Locate the cell with the specified text and output its [x, y] center coordinate. 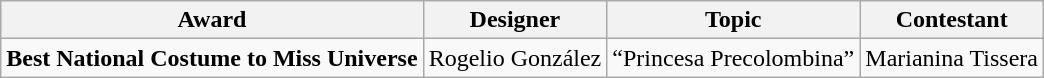
“Princesa Precolombina” [734, 58]
Marianina Tissera [952, 58]
Rogelio González [515, 58]
Topic [734, 20]
Designer [515, 20]
Award [212, 20]
Best National Costume to Miss Universe [212, 58]
Contestant [952, 20]
